Detect which cell encompasses the target text, then output its (X, Y) center coordinate. 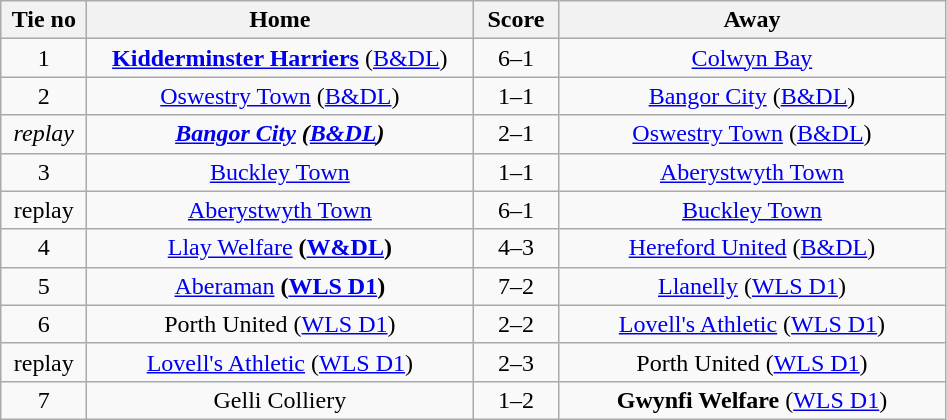
Kidderminster Harriers (B&DL) (280, 58)
Colwyn Bay (752, 58)
2–1 (516, 134)
Away (752, 20)
Hereford United (B&DL) (752, 248)
5 (44, 286)
7 (44, 400)
1–2 (516, 400)
4 (44, 248)
2 (44, 96)
Gelli Colliery (280, 400)
3 (44, 172)
2–2 (516, 324)
4–3 (516, 248)
2–3 (516, 362)
Score (516, 20)
6 (44, 324)
Tie no (44, 20)
1 (44, 58)
Gwynfi Welfare (WLS D1) (752, 400)
Llanelly (WLS D1) (752, 286)
Llay Welfare (W&DL) (280, 248)
Aberaman (WLS D1) (280, 286)
Home (280, 20)
7–2 (516, 286)
